Extract the [x, y] coordinate from the center of the cell holding the provided text.  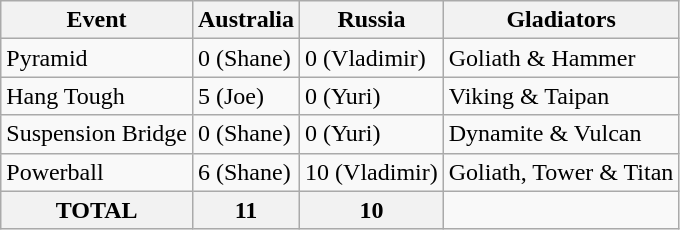
Suspension Bridge [97, 134]
Goliath & Hammer [561, 58]
Powerball [97, 172]
6 (Shane) [246, 172]
Australia [246, 20]
Gladiators [561, 20]
Viking & Taipan [561, 96]
10 [372, 210]
11 [246, 210]
Russia [372, 20]
Goliath, Tower & Titan [561, 172]
TOTAL [97, 210]
5 (Joe) [246, 96]
Dynamite & Vulcan [561, 134]
Pyramid [97, 58]
0 (Vladimir) [372, 58]
Event [97, 20]
Hang Tough [97, 96]
10 (Vladimir) [372, 172]
